Determine the (x, y) coordinate at the center of the cell enclosing the given text.  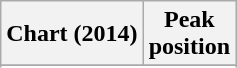
Peakposition (189, 34)
Chart (2014) (72, 34)
